Pinpoint the cell where the given text exists, returning its [x, y] midpoint coordinate. 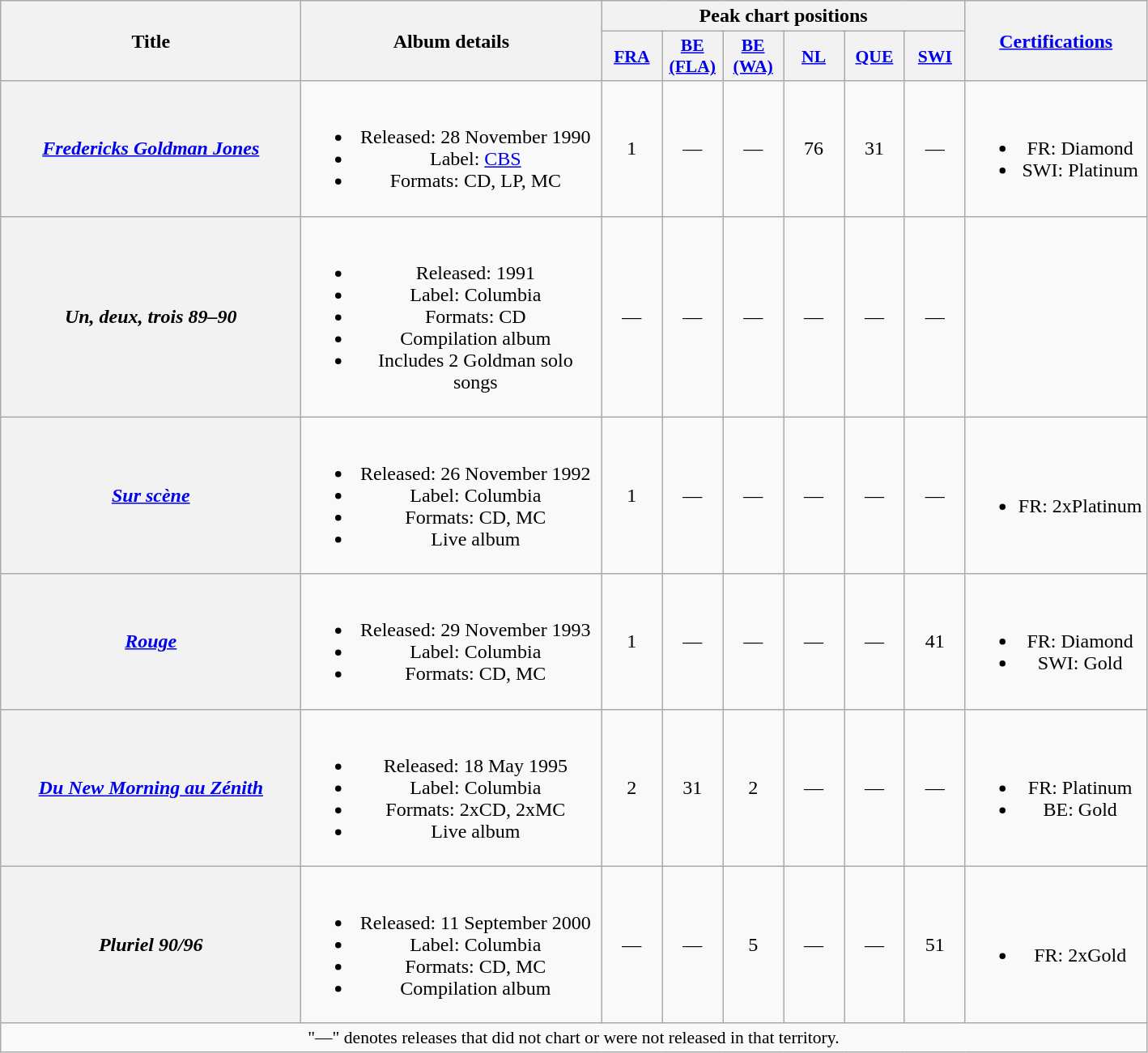
Released: 1991Label: ColumbiaFormats: CDCompilation albumIncludes 2 Goldman solo songs [452, 316]
FR: PlatinumBE: Gold [1056, 788]
"—" denotes releases that did not chart or were not released in that territory. [573, 1038]
FR: 2xGold [1056, 945]
FRA [631, 57]
QUE [874, 57]
SWI [934, 57]
Sur scène [151, 495]
Peak chart positions [784, 16]
BE (WA) [753, 57]
5 [753, 945]
Released: 26 November 1992Label: ColumbiaFormats: CD, MCLive album [452, 495]
Certifications [1056, 40]
Fredericks Goldman Jones [151, 149]
76 [814, 149]
41 [934, 641]
Du New Morning au Zénith [151, 788]
Released: 18 May 1995Label: ColumbiaFormats: 2xCD, 2xMCLive album [452, 788]
FR: DiamondSWI: Platinum [1056, 149]
Rouge [151, 641]
Album details [452, 40]
Released: 29 November 1993Label: ColumbiaFormats: CD, MC [452, 641]
51 [934, 945]
Released: 11 September 2000Label: ColumbiaFormats: CD, MCCompilation album [452, 945]
FR: 2xPlatinum [1056, 495]
FR: DiamondSWI: Gold [1056, 641]
Released: 28 November 1990Label: CBSFormats: CD, LP, MC [452, 149]
Pluriel 90/96 [151, 945]
Title [151, 40]
Un, deux, trois 89–90 [151, 316]
BE (FLA) [693, 57]
NL [814, 57]
